Capture the cell that displays the provided text and extract its [x, y] central coordinate. 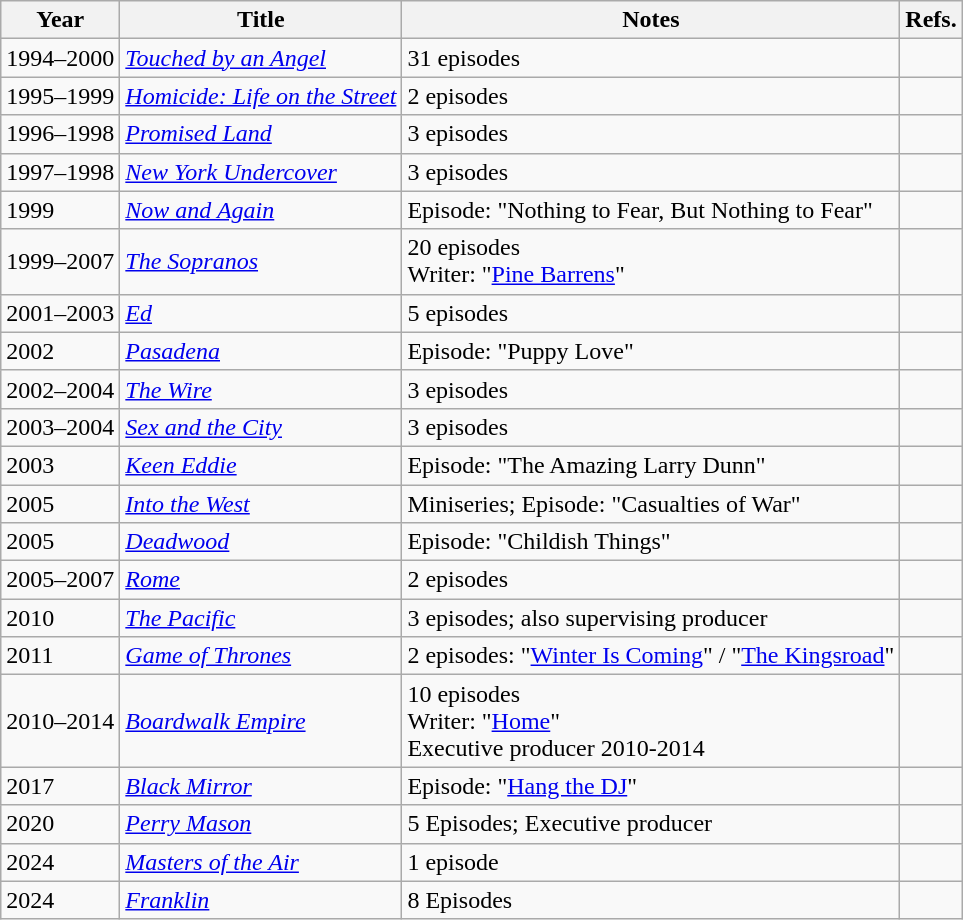
2010–2014 [60, 721]
2002 [60, 351]
Episode: "Nothing to Fear, But Nothing to Fear" [651, 210]
5 episodes [651, 313]
1995–1999 [60, 96]
Keen Eddie [261, 465]
31 episodes [651, 58]
Episode: "Puppy Love" [651, 351]
Game of Thrones [261, 656]
2020 [60, 824]
1997–1998 [60, 172]
Sex and the City [261, 427]
1 episode [651, 862]
Franklin [261, 900]
8 Episodes [651, 900]
Masters of the Air [261, 862]
1999 [60, 210]
Touched by an Angel [261, 58]
2011 [60, 656]
Refs. [931, 20]
Episode: "Childish Things" [651, 542]
Deadwood [261, 542]
5 Episodes; Executive producer [651, 824]
The Wire [261, 389]
2003 [60, 465]
Episode: "Hang the DJ" [651, 786]
Perry Mason [261, 824]
Episode: "The Amazing Larry Dunn" [651, 465]
2017 [60, 786]
Into the West [261, 503]
1996–1998 [60, 134]
Homicide: Life on the Street [261, 96]
The Sopranos [261, 262]
Notes [651, 20]
Miniseries; Episode: "Casualties of War" [651, 503]
Year [60, 20]
2 episodes: "Winter Is Coming" / "The Kingsroad" [651, 656]
2005–2007 [60, 580]
Title [261, 20]
Ed [261, 313]
Now and Again [261, 210]
2003–2004 [60, 427]
2001–2003 [60, 313]
1999–2007 [60, 262]
Promised Land [261, 134]
Black Mirror [261, 786]
10 episodes Writer: "Home" Executive producer 2010-2014 [651, 721]
The Pacific [261, 618]
1994–2000 [60, 58]
2010 [60, 618]
20 episodes Writer: "Pine Barrens" [651, 262]
2002–2004 [60, 389]
Pasadena [261, 351]
New York Undercover [261, 172]
3 episodes; also supervising producer [651, 618]
Rome [261, 580]
Boardwalk Empire [261, 721]
